Locate the cell with the specified text and output its [X, Y] center coordinate. 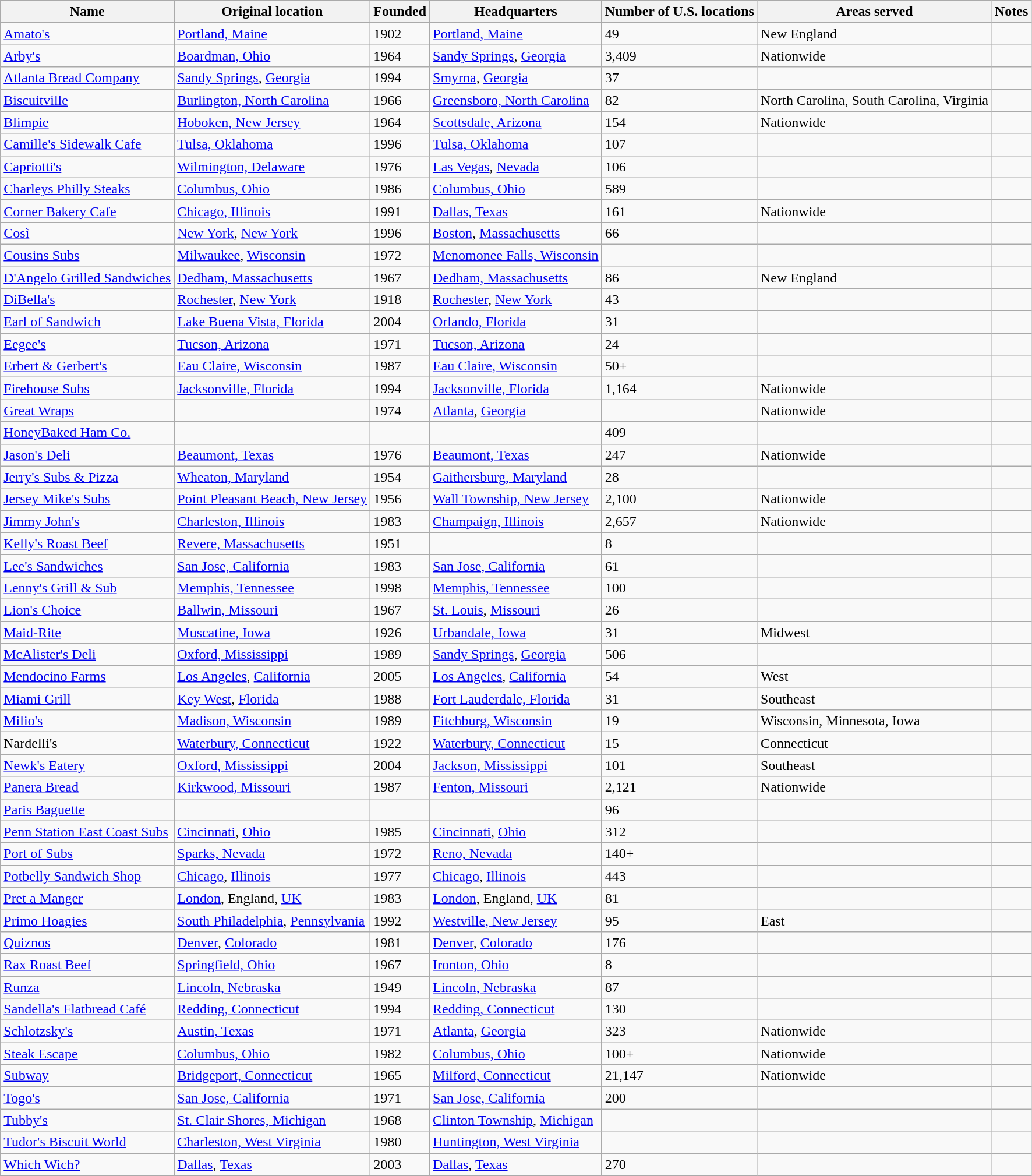
Ballwin, Missouri [273, 610]
Tubby's [87, 1120]
Number of U.S. locations [679, 12]
Milwaukee, Wisconsin [273, 255]
Ironton, Ohio [516, 965]
589 [679, 189]
Original location [273, 12]
43 [679, 300]
Jimmy John's [87, 521]
1966 [400, 100]
Springfield, Ohio [273, 965]
Urbandale, Iowa [516, 632]
Charleston, Illinois [273, 521]
506 [679, 655]
Cousins Subs [87, 255]
Wheaton, Maryland [273, 477]
Steak Escape [87, 1054]
409 [679, 433]
Paris Baguette [87, 810]
Austin, Texas [273, 1032]
Nardelli's [87, 743]
Sparks, Nevada [273, 854]
Blimpie [87, 122]
South Philadelphia, Pennsylvania [273, 920]
2003 [400, 1164]
Fitchburg, Wisconsin [516, 721]
2,100 [679, 499]
Fort Lauderdale, Florida [516, 699]
Panera Bread [87, 787]
Madison, Wisconsin [273, 721]
15 [679, 743]
86 [679, 278]
Earl of Sandwich [87, 322]
1949 [400, 987]
1986 [400, 189]
50+ [679, 366]
2,657 [679, 521]
24 [679, 344]
Sandella's Flatbread Café [87, 1009]
Jersey Mike's Subs [87, 499]
Jerry's Subs & Pizza [87, 477]
Clinton Township, Michigan [516, 1120]
Revere, Massachusetts [273, 543]
Firehouse Subs [87, 389]
North Carolina, South Carolina, Virginia [874, 100]
1998 [400, 588]
Key West, Florida [273, 699]
101 [679, 765]
Kelly's Roast Beef [87, 543]
Jackson, Mississippi [516, 765]
Camille's Sidewalk Cafe [87, 144]
140+ [679, 854]
East [874, 920]
66 [679, 233]
Lion's Choice [87, 610]
Quiznos [87, 942]
19 [679, 721]
Capriotti's [87, 167]
323 [679, 1032]
Così [87, 233]
2,121 [679, 787]
95 [679, 920]
Biscuitville [87, 100]
Notes [1011, 12]
1985 [400, 832]
26 [679, 610]
1922 [400, 743]
61 [679, 566]
1,164 [679, 389]
Maid-Rite [87, 632]
54 [679, 677]
82 [679, 100]
Milio's [87, 721]
49 [679, 34]
Charleys Philly Steaks [87, 189]
81 [679, 898]
Boardman, Ohio [273, 56]
106 [679, 167]
2005 [400, 677]
McAlister's Deli [87, 655]
Midwest [874, 632]
Port of Subs [87, 854]
247 [679, 455]
Bridgeport, Connecticut [273, 1076]
Burlington, North Carolina [273, 100]
West [874, 677]
Hoboken, New Jersey [273, 122]
Kirkwood, Missouri [273, 787]
Tudor's Biscuit World [87, 1142]
Amato's [87, 34]
Name [87, 12]
Smyrna, Georgia [516, 78]
Lake Buena Vista, Florida [273, 322]
Lenny's Grill & Sub [87, 588]
1974 [400, 411]
312 [679, 832]
D'Angelo Grilled Sandwiches [87, 278]
154 [679, 122]
1902 [400, 34]
Founded [400, 12]
21,147 [679, 1076]
1954 [400, 477]
Point Pleasant Beach, New Jersey [273, 499]
Arby's [87, 56]
130 [679, 1009]
Schlotzsky's [87, 1032]
Runza [87, 987]
Las Vegas, Nevada [516, 167]
1977 [400, 876]
Newk's Eatery [87, 765]
Boston, Massachusetts [516, 233]
1951 [400, 543]
100 [679, 588]
DiBella's [87, 300]
1981 [400, 942]
Togo's [87, 1098]
Menomonee Falls, Wisconsin [516, 255]
Mendocino Farms [87, 677]
Jason's Deli [87, 455]
1992 [400, 920]
1965 [400, 1076]
Miami Grill [87, 699]
Areas served [874, 12]
Charleston, West Virginia [273, 1142]
St. Louis, Missouri [516, 610]
176 [679, 942]
1980 [400, 1142]
Orlando, Florida [516, 322]
Rax Roast Beef [87, 965]
Potbelly Sandwich Shop [87, 876]
Champaign, Illinois [516, 521]
Scottsdale, Arizona [516, 122]
1988 [400, 699]
200 [679, 1098]
Wisconsin, Minnesota, Iowa [874, 721]
1991 [400, 211]
Great Wraps [87, 411]
Westville, New Jersey [516, 920]
1968 [400, 1120]
Subway [87, 1076]
87 [679, 987]
100+ [679, 1054]
Lee's Sandwiches [87, 566]
Huntington, West Virginia [516, 1142]
Eegee's [87, 344]
1956 [400, 499]
St. Clair Shores, Michigan [273, 1120]
Gaithersburg, Maryland [516, 477]
Primo Hoagies [87, 920]
Corner Bakery Cafe [87, 211]
Erbert & Gerbert's [87, 366]
HoneyBaked Ham Co. [87, 433]
Greensboro, North Carolina [516, 100]
443 [679, 876]
107 [679, 144]
96 [679, 810]
161 [679, 211]
Milford, Connecticut [516, 1076]
Wall Township, New Jersey [516, 499]
1982 [400, 1054]
1926 [400, 632]
Atlanta Bread Company [87, 78]
28 [679, 477]
Pret a Manger [87, 898]
Which Wich? [87, 1164]
Headquarters [516, 12]
Penn Station East Coast Subs [87, 832]
New York, New York [273, 233]
37 [679, 78]
Reno, Nevada [516, 854]
Connecticut [874, 743]
Muscatine, Iowa [273, 632]
Fenton, Missouri [516, 787]
1918 [400, 300]
3,409 [679, 56]
Wilmington, Delaware [273, 167]
270 [679, 1164]
